Find where the given text appears and provide that cell's center as [X, Y] coordinate. 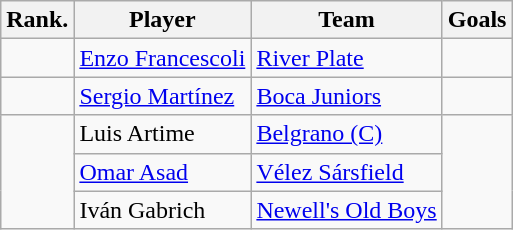
Goals [477, 20]
Rank. [38, 20]
Team [346, 20]
River Plate [346, 58]
Enzo Francescoli [162, 58]
Luis Artime [162, 134]
Sergio Martínez [162, 96]
Vélez Sársfield [346, 172]
Iván Gabrich [162, 210]
Boca Juniors [346, 96]
Omar Asad [162, 172]
Player [162, 20]
Belgrano (C) [346, 134]
Newell's Old Boys [346, 210]
